Capture the cell that displays the provided text and extract its [x, y] central coordinate. 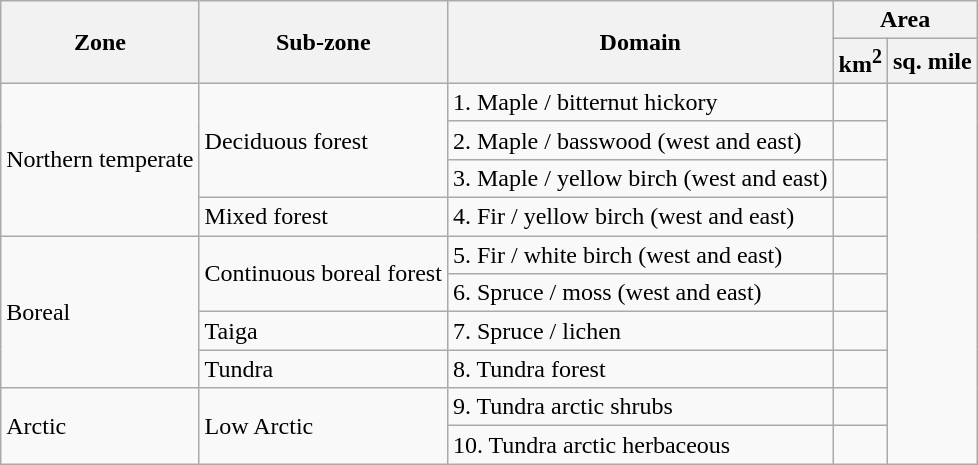
Sub-zone [323, 42]
Mixed forest [323, 217]
Domain [640, 42]
Low Arctic [323, 426]
10. Tundra arctic herbaceous [640, 445]
4. Fir / yellow birch (west and east) [640, 217]
Zone [100, 42]
Taiga [323, 331]
2. Maple / basswood (west and east) [640, 140]
7. Spruce / lichen [640, 331]
Northern temperate [100, 159]
3. Maple / yellow birch (west and east) [640, 178]
Boreal [100, 312]
km2 [860, 62]
sq. mile [932, 62]
Area [905, 20]
6. Spruce / moss (west and east) [640, 293]
1. Maple / bitternut hickory [640, 102]
Arctic [100, 426]
9. Tundra arctic shrubs [640, 407]
5. Fir / white birch (west and east) [640, 255]
8. Tundra forest [640, 369]
Tundra [323, 369]
Deciduous forest [323, 140]
Continuous boreal forest [323, 274]
